For the text-containing cell, return its midpoint in [x, y] coordinate format. 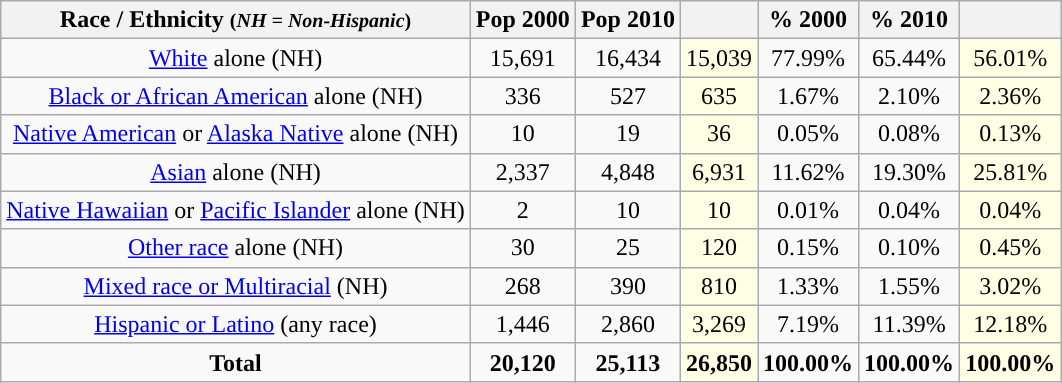
Other race alone (NH) [236, 248]
% 2000 [808, 20]
77.99% [808, 58]
390 [628, 286]
Total [236, 362]
0.01% [808, 210]
0.05% [808, 134]
16,434 [628, 58]
3.02% [1010, 286]
635 [718, 96]
2,337 [522, 172]
2.10% [910, 96]
Mixed race or Multiracial (NH) [236, 286]
336 [522, 96]
25,113 [628, 362]
19 [628, 134]
11.39% [910, 324]
0.13% [1010, 134]
Pop 2010 [628, 20]
56.01% [1010, 58]
Black or African American alone (NH) [236, 96]
36 [718, 134]
7.19% [808, 324]
0.08% [910, 134]
25 [628, 248]
2 [522, 210]
15,039 [718, 58]
1,446 [522, 324]
65.44% [910, 58]
4,848 [628, 172]
2.36% [1010, 96]
19.30% [910, 172]
Native American or Alaska Native alone (NH) [236, 134]
11.62% [808, 172]
0.10% [910, 248]
Asian alone (NH) [236, 172]
2,860 [628, 324]
1.67% [808, 96]
30 [522, 248]
12.18% [1010, 324]
% 2010 [910, 20]
1.55% [910, 286]
6,931 [718, 172]
3,269 [718, 324]
810 [718, 286]
0.45% [1010, 248]
Hispanic or Latino (any race) [236, 324]
Pop 2000 [522, 20]
0.15% [808, 248]
Native Hawaiian or Pacific Islander alone (NH) [236, 210]
White alone (NH) [236, 58]
120 [718, 248]
268 [522, 286]
1.33% [808, 286]
15,691 [522, 58]
20,120 [522, 362]
527 [628, 96]
Race / Ethnicity (NH = Non-Hispanic) [236, 20]
25.81% [1010, 172]
26,850 [718, 362]
